Output the [x, y] coordinate of the center of the cell containing the given text.  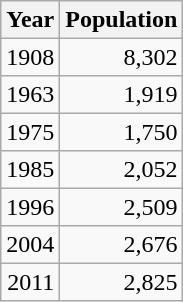
1,750 [122, 132]
Population [122, 20]
1996 [30, 206]
1975 [30, 132]
8,302 [122, 56]
2011 [30, 282]
1908 [30, 56]
2,052 [122, 170]
1963 [30, 94]
2,676 [122, 244]
1,919 [122, 94]
2,509 [122, 206]
1985 [30, 170]
2004 [30, 244]
2,825 [122, 282]
Year [30, 20]
